Scan for the cell matching the given text and deliver its (x, y) coordinate at center. 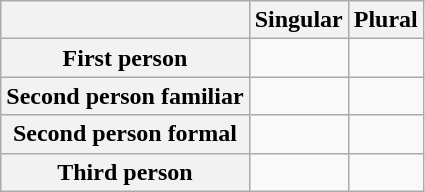
Singular (298, 20)
Second person formal (125, 134)
First person (125, 58)
Second person familiar (125, 96)
Plural (386, 20)
Third person (125, 172)
